Identify which cell holds the provided text, then report its (x, y) central coordinate. 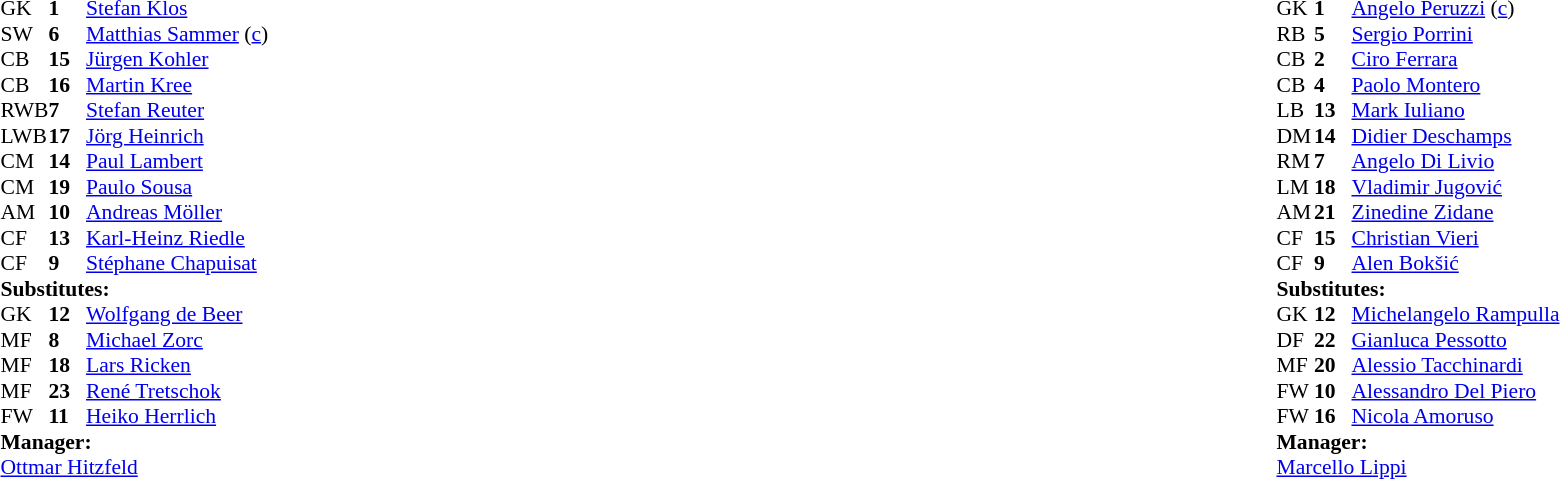
Heiko Herrlich (177, 417)
Angelo Di Livio (1455, 161)
Karl-Heinz Riedle (177, 238)
DF (1295, 340)
Stéphane Chapuisat (177, 263)
6 (67, 34)
Alessio Tacchinardi (1455, 365)
Paulo Sousa (177, 187)
Wolfgang de Beer (177, 315)
Christian Vieri (1455, 238)
RB (1295, 34)
Lars Ricken (177, 365)
Didier Deschamps (1455, 136)
Paul Lambert (177, 161)
LWB (24, 136)
Michelangelo Rampulla (1455, 315)
5 (1333, 34)
Vladimir Jugović (1455, 187)
17 (67, 136)
René Tretschok (177, 391)
Nicola Amoruso (1455, 417)
19 (67, 187)
Paolo Montero (1455, 85)
Gianluca Pessotto (1455, 340)
2 (1333, 59)
RWB (24, 111)
21 (1333, 213)
Zinedine Zidane (1455, 213)
LM (1295, 187)
Matthias Sammer (c) (177, 34)
Mark Iuliano (1455, 111)
Jürgen Kohler (177, 59)
LB (1295, 111)
Michael Zorc (177, 340)
Martin Kree (177, 85)
Stefan Reuter (177, 111)
20 (1333, 365)
23 (67, 391)
11 (67, 417)
Ciro Ferrara (1455, 59)
Andreas Möller (177, 213)
Alen Bokšić (1455, 263)
4 (1333, 85)
SW (24, 34)
DM (1295, 136)
22 (1333, 340)
RM (1295, 161)
8 (67, 340)
Sergio Porrini (1455, 34)
Alessandro Del Piero (1455, 391)
Jörg Heinrich (177, 136)
